Provide the [X, Y] coordinate of the cell's center where the given text is located.  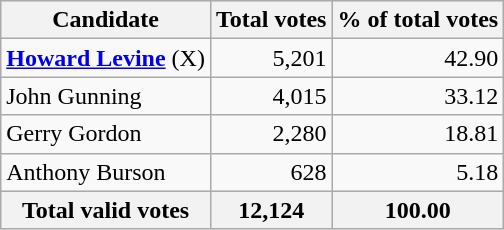
Anthony Burson [106, 172]
4,015 [271, 96]
% of total votes [418, 20]
42.90 [418, 58]
100.00 [418, 210]
Candidate [106, 20]
Total valid votes [106, 210]
33.12 [418, 96]
John Gunning [106, 96]
12,124 [271, 210]
Gerry Gordon [106, 134]
5.18 [418, 172]
Total votes [271, 20]
628 [271, 172]
2,280 [271, 134]
5,201 [271, 58]
Howard Levine (X) [106, 58]
18.81 [418, 134]
